Locate the cell with the specified text and output its (X, Y) center coordinate. 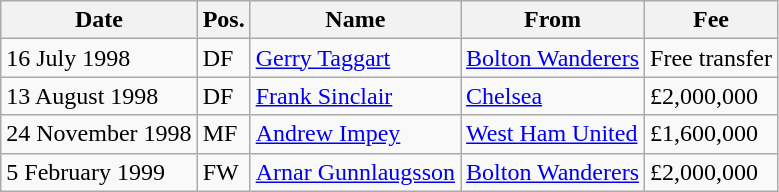
24 November 1998 (99, 134)
Gerry Taggart (355, 58)
16 July 1998 (99, 58)
MF (224, 134)
FW (224, 172)
Pos. (224, 20)
Andrew Impey (355, 134)
5 February 1999 (99, 172)
West Ham United (553, 134)
Chelsea (553, 96)
Arnar Gunnlaugsson (355, 172)
From (553, 20)
Frank Sinclair (355, 96)
£1,600,000 (712, 134)
Date (99, 20)
Name (355, 20)
Fee (712, 20)
13 August 1998 (99, 96)
Free transfer (712, 58)
